Find where the given text appears and provide that cell's center as [X, Y] coordinate. 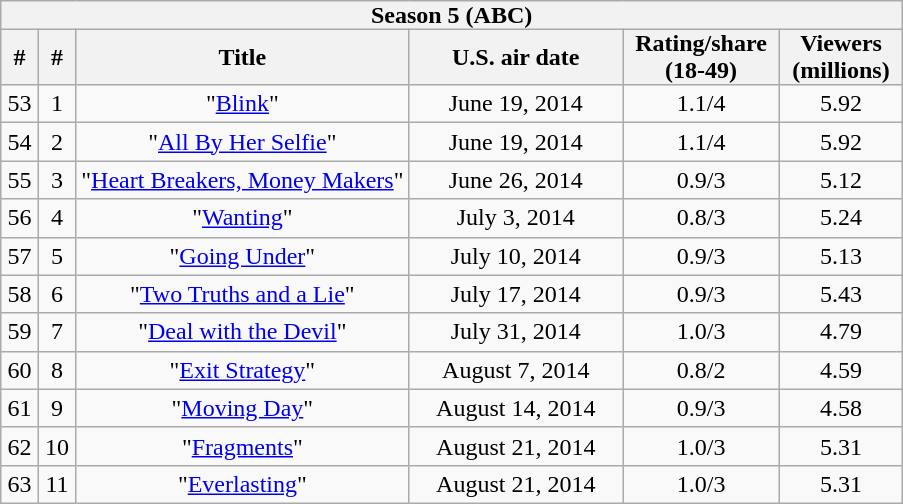
1 [57, 104]
63 [20, 484]
Title [242, 57]
62 [20, 446]
"Deal with the Devil" [242, 332]
U.S. air date [516, 57]
Viewers(millions) [842, 57]
54 [20, 142]
"Wanting" [242, 218]
11 [57, 484]
"Heart Breakers, Money Makers" [242, 180]
3 [57, 180]
4 [57, 218]
10 [57, 446]
"Exit Strategy" [242, 370]
61 [20, 408]
July 10, 2014 [516, 256]
8 [57, 370]
0.8/2 [702, 370]
July 31, 2014 [516, 332]
5.43 [842, 294]
"Blink" [242, 104]
7 [57, 332]
5.13 [842, 256]
4.59 [842, 370]
"Going Under" [242, 256]
56 [20, 218]
"All By Her Selfie" [242, 142]
"Two Truths and a Lie" [242, 294]
59 [20, 332]
July 3, 2014 [516, 218]
0.8/3 [702, 218]
9 [57, 408]
6 [57, 294]
57 [20, 256]
53 [20, 104]
5.24 [842, 218]
Season 5 (ABC) [452, 15]
5.12 [842, 180]
2 [57, 142]
58 [20, 294]
Rating/share(18-49) [702, 57]
"Fragments" [242, 446]
June 26, 2014 [516, 180]
55 [20, 180]
August 14, 2014 [516, 408]
"Moving Day" [242, 408]
4.79 [842, 332]
August 7, 2014 [516, 370]
July 17, 2014 [516, 294]
"Everlasting" [242, 484]
5 [57, 256]
60 [20, 370]
4.58 [842, 408]
